Determine the (X, Y) coordinate at the center of the cell enclosing the given text.  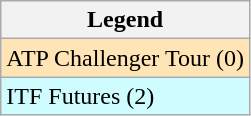
ITF Futures (2) (126, 96)
ATP Challenger Tour (0) (126, 58)
Legend (126, 20)
